Detect which cell encompasses the target text, then output its [x, y] center coordinate. 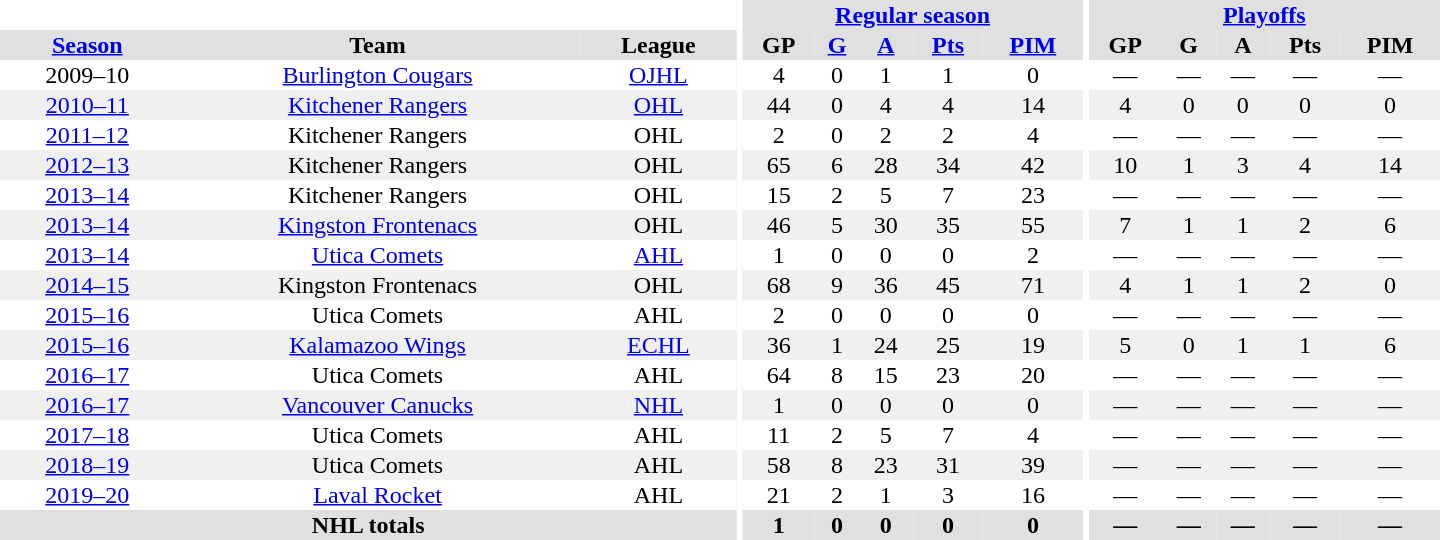
65 [778, 165]
Laval Rocket [378, 495]
10 [1126, 165]
25 [948, 345]
31 [948, 465]
39 [1033, 465]
45 [948, 285]
2018–19 [88, 465]
28 [886, 165]
21 [778, 495]
68 [778, 285]
Team [378, 45]
24 [886, 345]
64 [778, 375]
71 [1033, 285]
19 [1033, 345]
ECHL [658, 345]
Regular season [912, 15]
2010–11 [88, 105]
Burlington Cougars [378, 75]
2019–20 [88, 495]
42 [1033, 165]
Playoffs [1264, 15]
2014–15 [88, 285]
55 [1033, 225]
46 [778, 225]
11 [778, 435]
NHL [658, 405]
2009–10 [88, 75]
34 [948, 165]
35 [948, 225]
OJHL [658, 75]
Kalamazoo Wings [378, 345]
30 [886, 225]
44 [778, 105]
58 [778, 465]
16 [1033, 495]
2017–18 [88, 435]
League [658, 45]
2012–13 [88, 165]
2011–12 [88, 135]
NHL totals [368, 525]
Season [88, 45]
Vancouver Canucks [378, 405]
9 [837, 285]
20 [1033, 375]
